Detect which cell encompasses the target text, then output its [x, y] center coordinate. 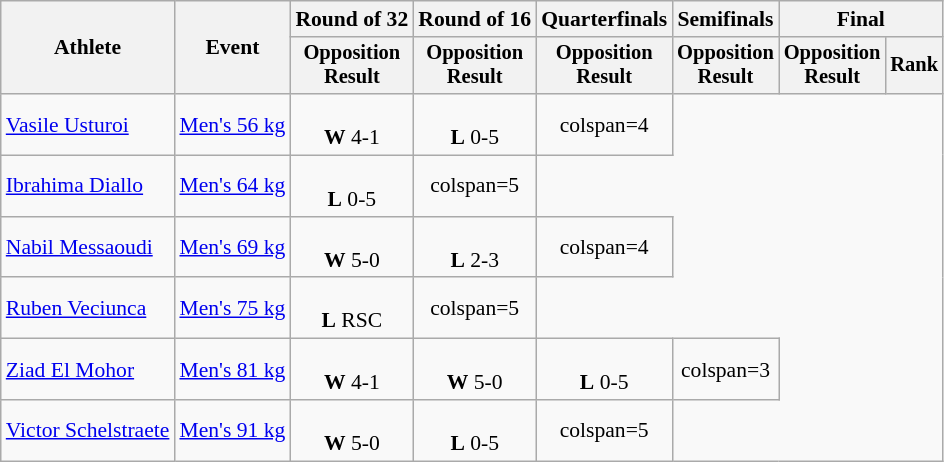
Round of 32 [352, 19]
Men's 56 kg [232, 124]
Ibrahima Diallo [88, 186]
Men's 75 kg [232, 308]
colspan=3 [726, 370]
Vasile Usturoi [88, 124]
Semifinals [726, 19]
L RSC [352, 308]
Athlete [88, 48]
Men's 91 kg [232, 430]
Event [232, 48]
Nabil Messaoudi [88, 248]
Victor Schelstraete [88, 430]
L 2-3 [474, 248]
Men's 69 kg [232, 248]
Men's 64 kg [232, 186]
Round of 16 [474, 19]
Men's 81 kg [232, 370]
Ruben Veciunca [88, 308]
Quarterfinals [604, 19]
Ziad El Mohor [88, 370]
Final [861, 19]
Rank [914, 66]
